From the cell containing the given text, extract its center point as [X, Y] coordinate. 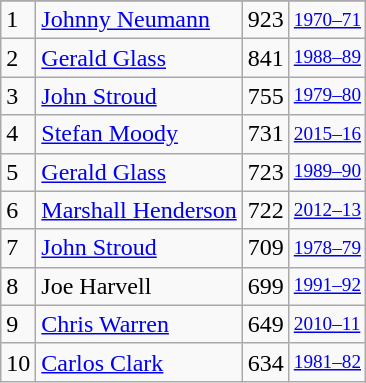
2 [18, 58]
2015–16 [327, 134]
7 [18, 248]
1981–82 [327, 362]
1979–80 [327, 96]
Stefan Moody [139, 134]
Marshall Henderson [139, 210]
649 [266, 324]
5 [18, 172]
1989–90 [327, 172]
634 [266, 362]
Carlos Clark [139, 362]
1988–89 [327, 58]
709 [266, 248]
10 [18, 362]
1991–92 [327, 286]
2010–11 [327, 324]
4 [18, 134]
841 [266, 58]
Joe Harvell [139, 286]
3 [18, 96]
731 [266, 134]
723 [266, 172]
923 [266, 20]
1978–79 [327, 248]
9 [18, 324]
2012–13 [327, 210]
1 [18, 20]
6 [18, 210]
699 [266, 286]
755 [266, 96]
8 [18, 286]
722 [266, 210]
Johnny Neumann [139, 20]
1970–71 [327, 20]
Chris Warren [139, 324]
